Return [X, Y] of the center of cell containing provided text 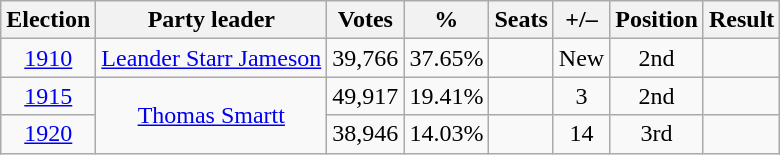
1910 [48, 58]
Thomas Smartt [212, 115]
Votes [366, 20]
39,766 [366, 58]
Election [48, 20]
19.41% [446, 96]
3rd [657, 134]
% [446, 20]
14 [581, 134]
1920 [48, 134]
New [581, 58]
Result [741, 20]
37.65% [446, 58]
49,917 [366, 96]
Leander Starr Jameson [212, 58]
Position [657, 20]
Party leader [212, 20]
3 [581, 96]
14.03% [446, 134]
+/– [581, 20]
1915 [48, 96]
Seats [521, 20]
38,946 [366, 134]
